Provide the [X, Y] coordinate of the cell's center where the given text is located.  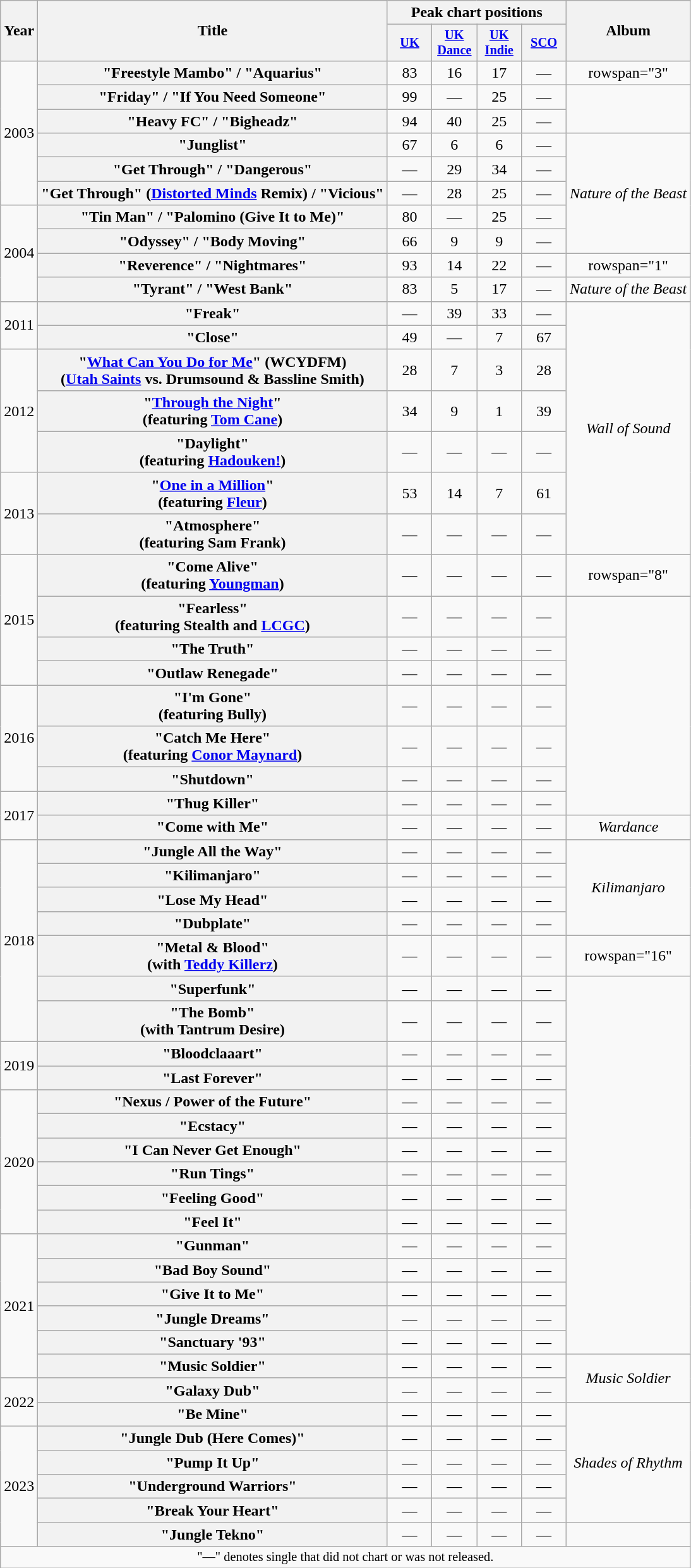
rowspan="3" [628, 73]
"Gunman" [212, 1246]
"Give It to Me" [212, 1294]
"Catch Me Here"(featuring Conor Maynard) [212, 746]
"Shutdown" [212, 779]
"The Bomb"(with Tantrum Desire) [212, 1020]
40 [455, 121]
5 [455, 289]
"Jungle Dreams" [212, 1318]
"Music Soldier" [212, 1366]
"Ecstacy" [212, 1126]
"Galaxy Dub" [212, 1390]
2023 [19, 1487]
2013 [19, 513]
"Fearless"(featuring Stealth and LCGC) [212, 616]
3 [499, 370]
Title [212, 31]
"What Can You Do for Me" (WCYDFM)(Utah Saints vs. Drumsound & Bassline Smith) [212, 370]
"Jungle All the Way" [212, 851]
UK [409, 43]
"Underground Warriors" [212, 1487]
Kilimanjaro [628, 887]
"Nexus / Power of the Future" [212, 1102]
"Freestyle Mambo" / "Aquarius" [212, 73]
2019 [19, 1066]
2004 [19, 253]
"Jungle Dub (Here Comes)" [212, 1439]
33 [499, 313]
UKIndie [499, 43]
"Jungle Tekno" [212, 1535]
"Reverence" / "Nightmares" [212, 265]
"Odyssey" / "Body Moving" [212, 241]
rowspan="16" [628, 956]
2015 [19, 620]
"Bad Boy Sound" [212, 1270]
"Through the Night"(featuring Tom Cane) [212, 410]
53 [409, 493]
2017 [19, 815]
22 [499, 265]
Shades of Rhythm [628, 1462]
"Close" [212, 337]
2021 [19, 1306]
29 [455, 169]
"Come Alive"(featuring Youngman) [212, 576]
"Tyrant" / "West Bank" [212, 289]
"Friday" / "If You Need Someone" [212, 97]
"Freak" [212, 313]
"—" denotes single that did not chart or was not released. [345, 1557]
"Thug Killer" [212, 803]
"Junglist" [212, 145]
16 [455, 73]
"Atmosphere"(featuring Sam Frank) [212, 534]
"Feel It" [212, 1222]
93 [409, 265]
rowspan="8" [628, 576]
"Bloodclaaart" [212, 1054]
Album [628, 31]
2020 [19, 1162]
2012 [19, 410]
2018 [19, 940]
99 [409, 97]
1 [499, 410]
"Sanctuary '93" [212, 1342]
"The Truth" [212, 649]
80 [409, 217]
"Be Mine" [212, 1414]
2016 [19, 738]
"Kilimanjaro" [212, 875]
"Get Through" / "Dangerous" [212, 169]
"Run Tings" [212, 1174]
"Lose My Head" [212, 899]
"Come with Me" [212, 827]
"Feeling Good" [212, 1198]
49 [409, 337]
"Tin Man" / "Palomino (Give It to Me)" [212, 217]
"I Can Never Get Enough" [212, 1150]
"Daylight"(featuring Hadouken!) [212, 452]
"I'm Gone"(featuring Bully) [212, 706]
UKDance [455, 43]
"Pump It Up" [212, 1463]
2003 [19, 133]
"Outlaw Renegade" [212, 673]
SCO [544, 43]
Wardance [628, 827]
Year [19, 31]
2022 [19, 1402]
rowspan="1" [628, 265]
"Heavy FC" / "Bigheadz" [212, 121]
"Superfunk" [212, 988]
66 [409, 241]
2011 [19, 325]
94 [409, 121]
"Break Your Heart" [212, 1511]
"Dubplate" [212, 923]
61 [544, 493]
"Last Forever" [212, 1078]
Music Soldier [628, 1378]
"Get Through" (Distorted Minds Remix) / "Vicious" [212, 193]
Peak chart positions [476, 13]
"One in a Million"(featuring Fleur) [212, 493]
"Metal & Blood"(with Teddy Killerz) [212, 956]
Wall of Sound [628, 428]
